Extract the (x, y) coordinate from the center of the cell holding the provided text.  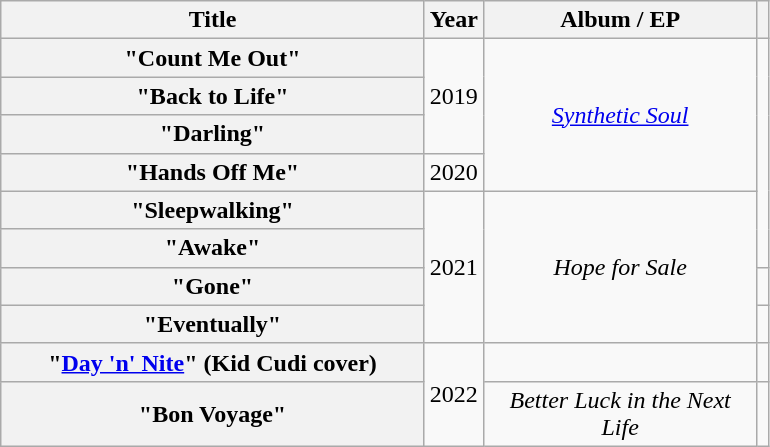
"Count Me Out" (213, 58)
Hope for Sale (620, 267)
"Awake" (213, 248)
"Eventually" (213, 324)
2021 (454, 267)
2022 (454, 394)
"Gone" (213, 286)
Synthetic Soul (620, 115)
"Sleepwalking" (213, 210)
"Day 'n' Nite" (Kid Cudi cover) (213, 362)
Title (213, 20)
"Darling" (213, 134)
"Bon Voyage" (213, 414)
"Hands Off Me" (213, 172)
Album / EP (620, 20)
"Back to Life" (213, 96)
Year (454, 20)
2020 (454, 172)
Better Luck in the Next Life (620, 414)
2019 (454, 96)
